Return the [x, y] coordinate for the center point of the cell that contains the specified text.  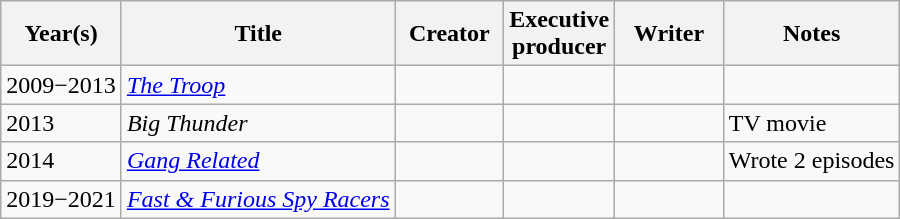
2009−2013 [62, 85]
Year(s) [62, 34]
The Troop [258, 85]
Title [258, 34]
Big Thunder [258, 123]
Writer [670, 34]
2013 [62, 123]
Wrote 2 episodes [812, 161]
2019−2021 [62, 199]
TV movie [812, 123]
Creator [450, 34]
Notes [812, 34]
Fast & Furious Spy Racers [258, 199]
Gang Related [258, 161]
Executiveproducer [560, 34]
2014 [62, 161]
